Return the (X, Y) coordinate for the center point of the cell that contains the specified text.  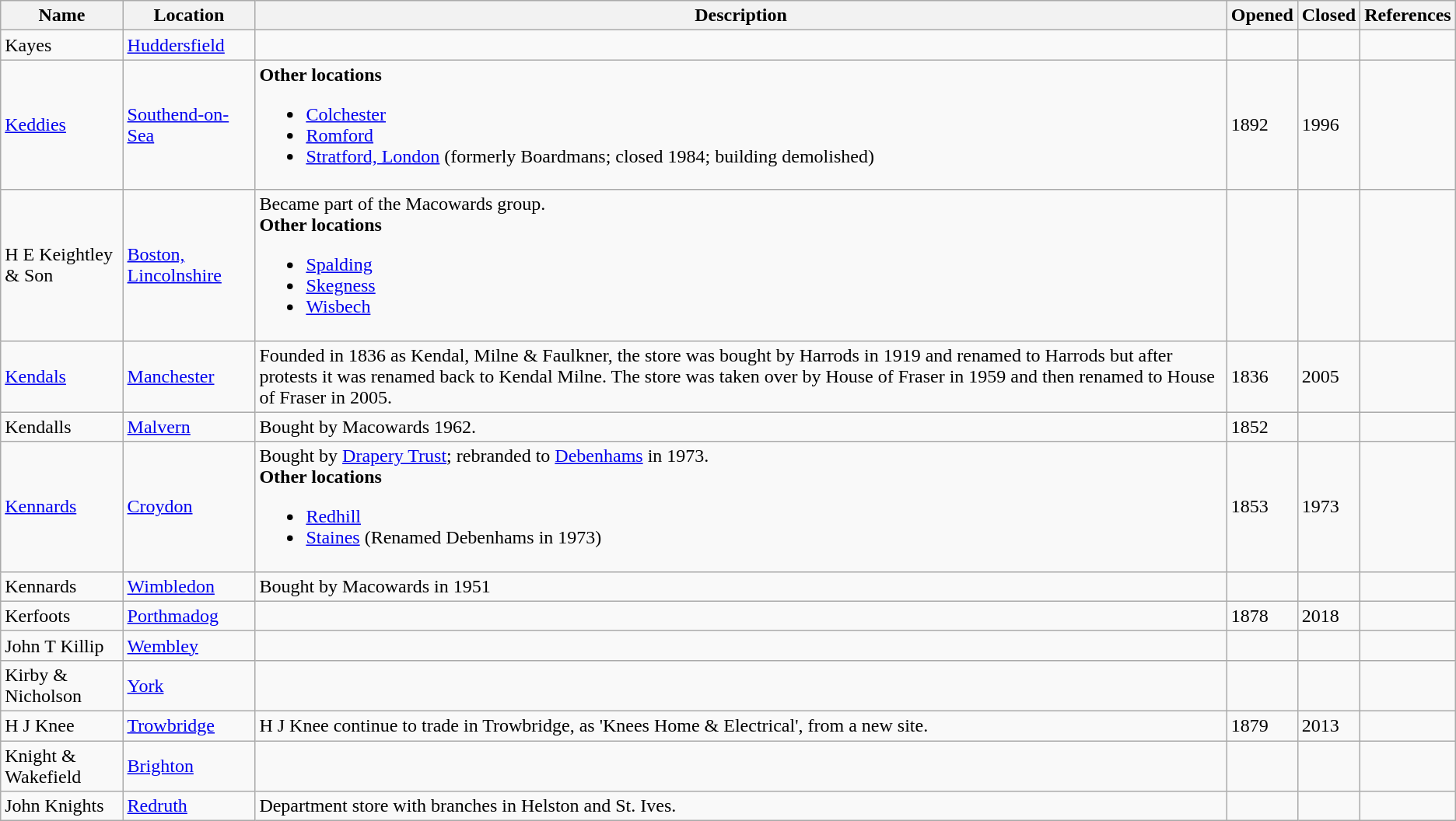
Name (62, 16)
Kayes (62, 45)
Huddersfield (189, 45)
Location (189, 16)
Kirby & Nicholson (62, 686)
Became part of the Macowards group.Other locationsSpaldingSkegnessWisbech (740, 265)
Closed (1328, 16)
Redruth (189, 806)
Kendals (62, 376)
Trowbridge (189, 725)
Department store with branches in Helston and St. Ives. (740, 806)
York (189, 686)
John T Killip (62, 645)
Boston, Lincolnshire (189, 265)
Kerfoots (62, 616)
1878 (1262, 616)
1853 (1262, 507)
Kendalls (62, 427)
2005 (1328, 376)
Manchester (189, 376)
1973 (1328, 507)
Croydon (189, 507)
Other locationsColchesterRomfordStratford, London (formerly Boardmans; closed 1984; building demolished) (740, 124)
1852 (1262, 427)
Bought by Drapery Trust; rebranded to Debenhams in 1973.Other locationsRedhillStaines (Renamed Debenhams in 1973) (740, 507)
Description (740, 16)
1892 (1262, 124)
1879 (1262, 725)
1996 (1328, 124)
H E Keightley & Son (62, 265)
Brighton (189, 765)
1836 (1262, 376)
Wimbledon (189, 586)
2013 (1328, 725)
Knight & Wakefield (62, 765)
H J Knee continue to trade in Trowbridge, as 'Knees Home & Electrical', from a new site. (740, 725)
Malvern (189, 427)
Bought by Macowards in 1951 (740, 586)
References (1408, 16)
2018 (1328, 616)
Bought by Macowards 1962. (740, 427)
Southend-on-Sea (189, 124)
Keddies (62, 124)
Porthmadog (189, 616)
H J Knee (62, 725)
Wembley (189, 645)
John Knights (62, 806)
Opened (1262, 16)
